Output the (x, y) coordinate of the center of the cell containing the given text.  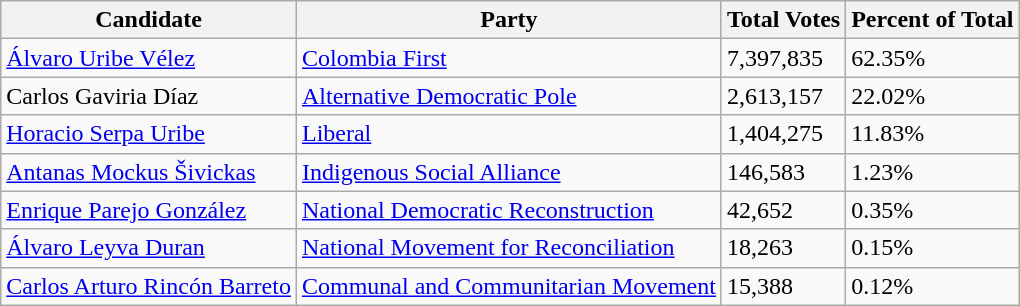
1.23% (932, 172)
Alternative Democratic Pole (508, 96)
Communal and Communitarian Movement (508, 286)
Álvaro Uribe Vélez (149, 58)
0.35% (932, 210)
Party (508, 20)
Carlos Gaviria Díaz (149, 96)
18,263 (783, 248)
National Democratic Reconstruction (508, 210)
2,613,157 (783, 96)
National Movement for Reconciliation (508, 248)
Indigenous Social Alliance (508, 172)
Antanas Mockus Šivickas (149, 172)
1,404,275 (783, 134)
11.83% (932, 134)
Total Votes (783, 20)
Horacio Serpa Uribe (149, 134)
62.35% (932, 58)
Enrique Parejo González (149, 210)
Candidate (149, 20)
146,583 (783, 172)
0.15% (932, 248)
42,652 (783, 210)
Álvaro Leyva Duran (149, 248)
Percent of Total (932, 20)
15,388 (783, 286)
0.12% (932, 286)
7,397,835 (783, 58)
Liberal (508, 134)
22.02% (932, 96)
Carlos Arturo Rincón Barreto (149, 286)
Colombia First (508, 58)
